Return (x, y) of the center of cell containing provided text 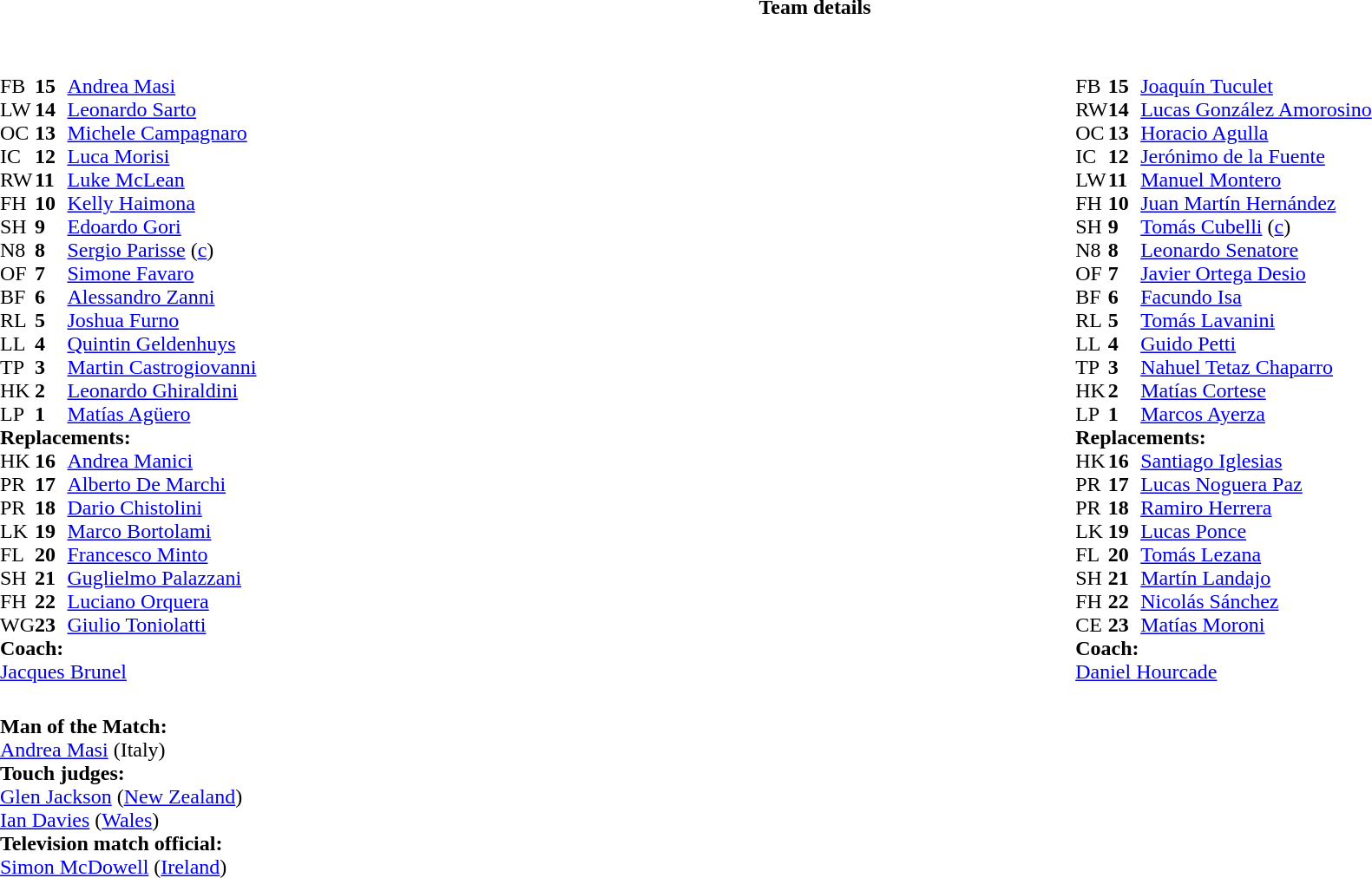
Matías Moroni (1257, 625)
Alessandro Zanni (161, 297)
Leonardo Senatore (1257, 250)
Guido Petti (1257, 344)
Daniel Hourcade (1224, 672)
Martin Castrogiovanni (161, 368)
Facundo Isa (1257, 297)
Tomás Lezana (1257, 555)
Jacques Brunel (128, 672)
Luca Morisi (161, 156)
Joshua Furno (161, 321)
Ramiro Herrera (1257, 508)
Andrea Manici (161, 462)
Nicolás Sánchez (1257, 602)
Michele Campagnaro (161, 134)
Edoardo Gori (161, 227)
Manuel Montero (1257, 180)
Marcos Ayerza (1257, 415)
Guglielmo Palazzani (161, 578)
Matías Cortese (1257, 390)
Lucas González Amorosino (1257, 109)
Javier Ortega Desio (1257, 274)
Francesco Minto (161, 555)
WG (17, 625)
Dario Chistolini (161, 508)
Giulio Toniolatti (161, 625)
Leonardo Sarto (161, 109)
Luciano Orquera (161, 602)
Sergio Parisse (c) (161, 250)
Horacio Agulla (1257, 134)
Kelly Haimona (161, 203)
Quintin Geldenhuys (161, 344)
Andrea Masi (161, 87)
Nahuel Tetaz Chaparro (1257, 368)
Lucas Ponce (1257, 531)
Leonardo Ghiraldini (161, 390)
Juan Martín Hernández (1257, 203)
Martín Landajo (1257, 578)
Marco Bortolami (161, 531)
Joaquín Tuculet (1257, 87)
Matías Agüero (161, 415)
Tomás Lavanini (1257, 321)
Luke McLean (161, 180)
Santiago Iglesias (1257, 462)
Tomás Cubelli (c) (1257, 227)
Lucas Noguera Paz (1257, 484)
Alberto De Marchi (161, 484)
Simone Favaro (161, 274)
CE (1092, 625)
Jerónimo de la Fuente (1257, 156)
